Capture the cell that displays the provided text and extract its (x, y) central coordinate. 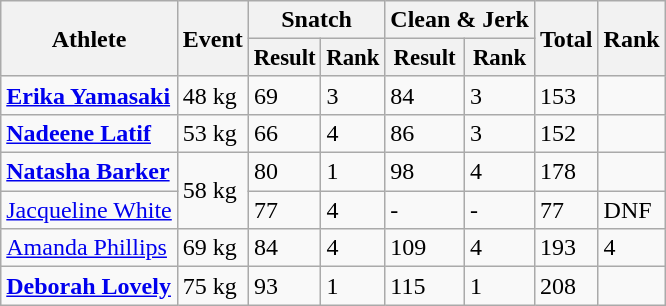
69 kg (212, 248)
Nadeene Latif (90, 133)
Clean & Jerk (460, 20)
98 (425, 172)
Snatch (316, 20)
93 (284, 286)
Amanda Phillips (90, 248)
153 (566, 95)
Total (566, 39)
178 (566, 172)
115 (425, 286)
48 kg (212, 95)
Natasha Barker (90, 172)
69 (284, 95)
Event (212, 39)
Athlete (90, 39)
66 (284, 133)
86 (425, 133)
DNF (632, 210)
Erika Yamasaki (90, 95)
80 (284, 172)
208 (566, 286)
58 kg (212, 191)
Jacqueline White (90, 210)
193 (566, 248)
75 kg (212, 286)
109 (425, 248)
152 (566, 133)
53 kg (212, 133)
Deborah Lovely (90, 286)
